Locate the cell with the specified text and output its [x, y] center coordinate. 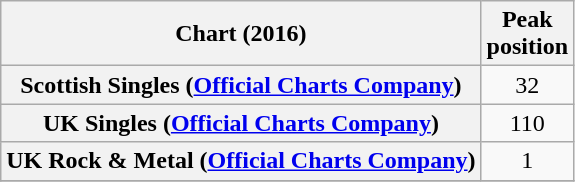
UK Rock & Metal (Official Charts Company) [241, 161]
UK Singles (Official Charts Company) [241, 123]
1 [527, 161]
Scottish Singles (Official Charts Company) [241, 85]
110 [527, 123]
Peak position [527, 34]
32 [527, 85]
Chart (2016) [241, 34]
